Search for the cell housing the specified text and yield its (x, y) center coordinate. 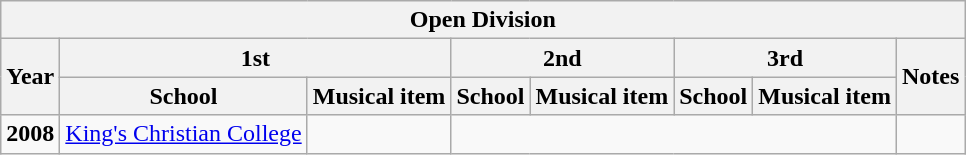
2nd (562, 58)
1st (256, 58)
Year (30, 77)
Notes (930, 77)
2008 (30, 134)
3rd (786, 58)
Open Division (483, 20)
King's Christian College (184, 134)
